Output the [X, Y] coordinate of the center of the cell containing the given text.  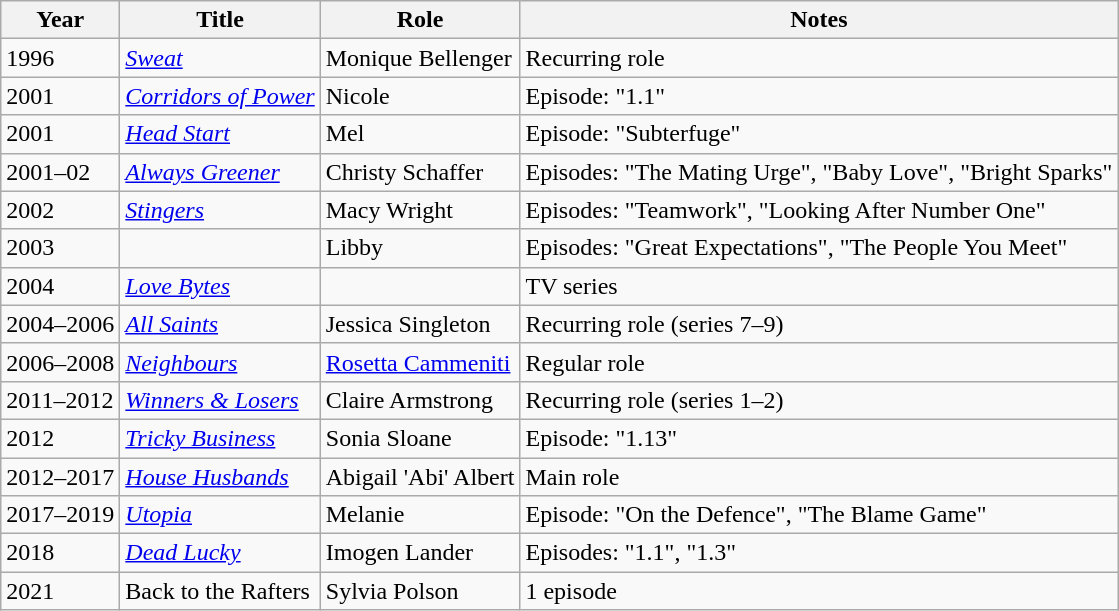
Monique Bellenger [420, 58]
Macy Wright [420, 210]
Episodes: "Great Expectations", "The People You Meet" [819, 248]
Title [220, 20]
Recurring role (series 7–9) [819, 324]
Melanie [420, 515]
Role [420, 20]
Claire Armstrong [420, 400]
Libby [420, 248]
2001–02 [60, 172]
Year [60, 20]
Mel [420, 134]
Episode: "1.13" [819, 438]
2021 [60, 591]
Episodes: "1.1", "1.3" [819, 553]
Christy Schaffer [420, 172]
TV series [819, 286]
Tricky Business [220, 438]
Rosetta Cammeniti [420, 362]
2003 [60, 248]
1996 [60, 58]
Stingers [220, 210]
Jessica Singleton [420, 324]
Sylvia Polson [420, 591]
2006–2008 [60, 362]
Always Greener [220, 172]
Main role [819, 477]
Imogen Lander [420, 553]
Head Start [220, 134]
Notes [819, 20]
Episode: "1.1" [819, 96]
Episode: "On the Defence", "The Blame Game" [819, 515]
Back to the Rafters [220, 591]
1 episode [819, 591]
Corridors of Power [220, 96]
2004–2006 [60, 324]
Recurring role [819, 58]
Episode: "Subterfuge" [819, 134]
Winners & Losers [220, 400]
All Saints [220, 324]
Recurring role (series 1–2) [819, 400]
2002 [60, 210]
Abigail 'Abi' Albert [420, 477]
House Husbands [220, 477]
Love Bytes [220, 286]
Episodes: "Teamwork", "Looking After Number One" [819, 210]
Utopia [220, 515]
Episodes: "The Mating Urge", "Baby Love", "Bright Sparks" [819, 172]
Nicole [420, 96]
2017–2019 [60, 515]
Dead Lucky [220, 553]
2011–2012 [60, 400]
2012 [60, 438]
Sonia Sloane [420, 438]
2018 [60, 553]
Regular role [819, 362]
Neighbours [220, 362]
2004 [60, 286]
Sweat [220, 58]
2012–2017 [60, 477]
